Scan for the cell matching the given text and deliver its [x, y] coordinate at center. 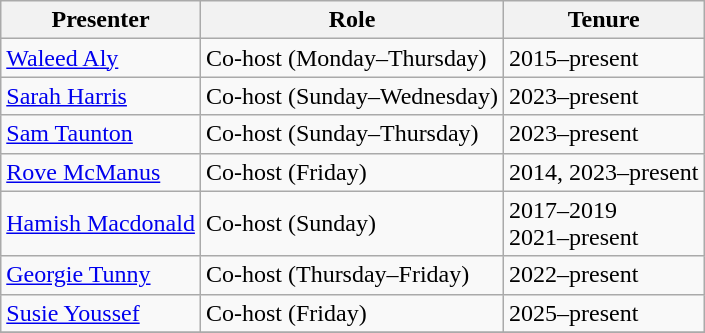
Rove McManus [101, 172]
Sam Taunton [101, 134]
Co-host (Sunday–Wednesday) [352, 96]
Presenter [101, 20]
Co-host (Sunday–Thursday) [352, 134]
2014, 2023–present [604, 172]
Hamish Macdonald [101, 224]
Georgie Tunny [101, 275]
Susie Youssef [101, 313]
Sarah Harris [101, 96]
2025–present [604, 313]
2017–20192021–present [604, 224]
2015–present [604, 58]
Co-host (Thursday–Friday) [352, 275]
Co-host (Sunday) [352, 224]
Tenure [604, 20]
Waleed Aly [101, 58]
Co-host (Monday–Thursday) [352, 58]
Role [352, 20]
2022–present [604, 275]
